Return (x, y) of the center of cell containing provided text 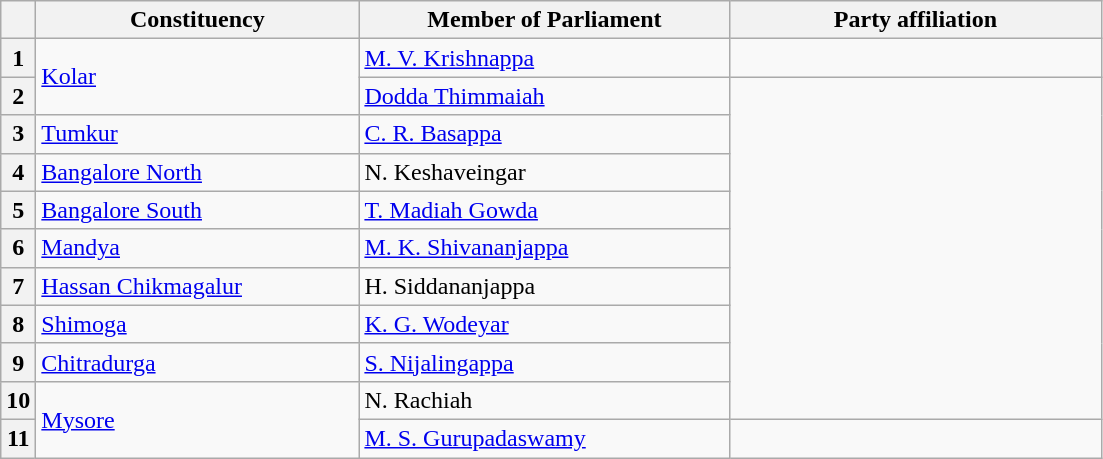
3 (18, 134)
Party affiliation (916, 20)
Dodda Thimmaiah (544, 96)
2 (18, 96)
9 (18, 362)
6 (18, 248)
4 (18, 172)
C. R. Basappa (544, 134)
K. G. Wodeyar (544, 324)
S. Nijalingappa (544, 362)
N. Rachiah (544, 400)
N. Keshaveingar (544, 172)
7 (18, 286)
Bangalore South (198, 210)
M. S. Gurupadaswamy (544, 438)
Member of Parliament (544, 20)
Bangalore North (198, 172)
H. Siddananjappa (544, 286)
8 (18, 324)
10 (18, 400)
11 (18, 438)
Mysore (198, 419)
T. Madiah Gowda (544, 210)
1 (18, 58)
Hassan Chikmagalur (198, 286)
Shimoga (198, 324)
M. K. Shivananjappa (544, 248)
Mandya (198, 248)
5 (18, 210)
Constituency (198, 20)
M. V. Krishnappa (544, 58)
Kolar (198, 77)
Chitradurga (198, 362)
Tumkur (198, 134)
